Return the (X, Y) coordinate for the center point of the cell that contains the specified text.  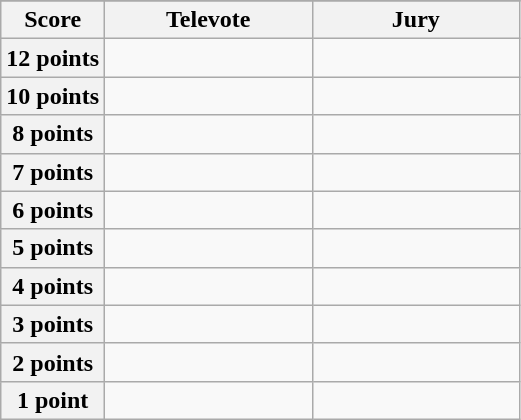
1 point (53, 400)
5 points (53, 248)
2 points (53, 362)
4 points (53, 286)
12 points (53, 58)
10 points (53, 96)
3 points (53, 324)
8 points (53, 134)
Televote (209, 20)
7 points (53, 172)
Jury (416, 20)
6 points (53, 210)
Score (53, 20)
